Pinpoint the cell where the given text exists, returning its [x, y] midpoint coordinate. 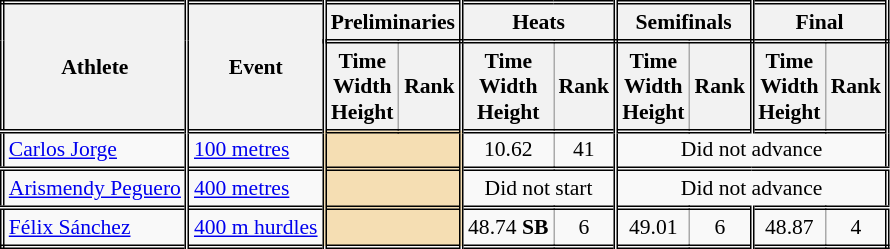
Did not start [539, 190]
Félix Sánchez [94, 228]
Preliminaries [392, 22]
10.62 [508, 150]
48.74 SB [508, 228]
Semifinals [684, 22]
41 [585, 150]
100 metres [256, 150]
Event [256, 67]
400 metres [256, 190]
48.87 [789, 228]
Heats [539, 22]
400 m hurdles [256, 228]
Final [820, 22]
4 [857, 228]
Carlos Jorge [94, 150]
Arismendy Peguero [94, 190]
Athlete [94, 67]
49.01 [653, 228]
